Output the (x, y) coordinate of the center of the cell containing the given text.  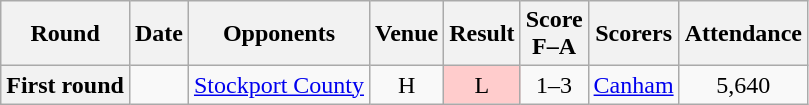
First round (66, 85)
Venue (407, 34)
Stockport County (278, 85)
Attendance (743, 34)
Round (66, 34)
H (407, 85)
1–3 (554, 85)
Scorers (634, 34)
Result (482, 34)
L (482, 85)
Opponents (278, 34)
ScoreF–A (554, 34)
Date (158, 34)
5,640 (743, 85)
Canham (634, 85)
